Pinpoint the cell where the given text exists, returning its (X, Y) midpoint coordinate. 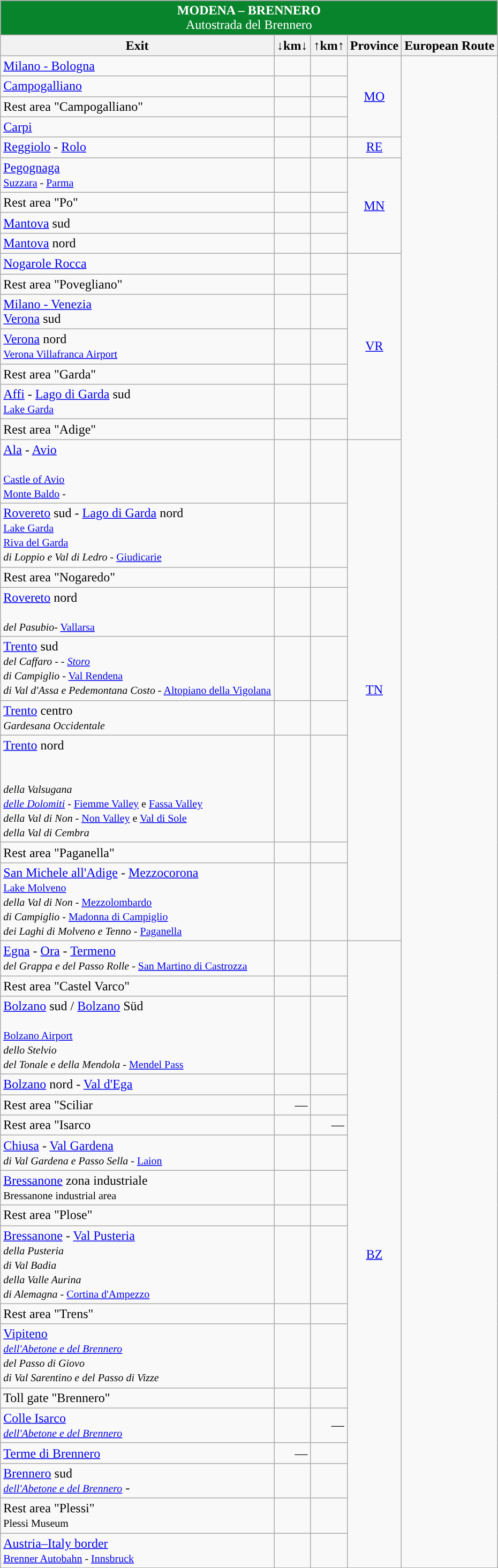
↓km↓ (292, 46)
Vipiteno dell'Abetone e del Brennero del Passo di Giovo di Val Sarentino e del Passo di Vizze (137, 1355)
Chiusa - Val Gardena di Val Gardena e Passo Sella - Laion (137, 1153)
Rovereto sud - Lago di Garda nord Lake Garda Riva del Garda di Loppio e Val di Ledro - Giudicarie (137, 535)
Rest area "Plose" (137, 1215)
Mantova nord (137, 243)
Rest area "Povegliano" (137, 284)
RE (374, 147)
BZ (374, 1254)
Nogarole Rocca (137, 263)
Verona nord Verona Villafranca Airport (137, 347)
Rest area "Trens" (137, 1314)
Milano - Bologna (137, 66)
Rest area "Campogalliano" (137, 107)
Rest area "Garda" (137, 374)
Rest area "Po" (137, 202)
Rovereto nord del Pasubio- Vallarsa (137, 612)
European Route (450, 46)
VR (374, 346)
Milano - Venezia Verona sud (137, 312)
Mantova sud (137, 223)
MN (374, 206)
Rest area "Isarco (137, 1125)
Terme di Brennero (137, 1453)
Trento centro Gardesana Occidentale (137, 717)
Rest area "Nogaredo" (137, 577)
Exit (137, 46)
MODENA – BRENNEROAutostrada del Brennero (249, 18)
Trento sud del Caffaro - - Storo di Campiglio - Val Rendena di Val d'Assa e Pedemontana Costo - Altopiano della Vigolana (137, 668)
Reggiolo - Rolo (137, 147)
Egna - Ora - Termeno del Grappa e del Passo Rolle - San Martino di Castrozza (137, 958)
Bolzano nord - Val d'Ega (137, 1085)
Ala - Avio Castle of Avio Monte Baldo - (137, 471)
Affi - Lago di Garda sud Lake Garda (137, 402)
Bressanone zona industriale Bressanone industrial area (137, 1187)
Austria–Italy border Brenner Autobahn - Innsbruck (137, 1550)
Pegognaga Suzzara - Parma (137, 175)
Brennero sud dell'Abetone e del Brennero - (137, 1481)
Trento nord della Valsugana delle Dolomiti - Fiemme Valley e Fassa Valley della Val di Non - Non Valley e Val di Sole della Val di Cembra (137, 789)
TN (374, 691)
Bressanone - Val Pusteria della Pusteria di Val Badia della Valle Aurina di Alemagna - Cortina d'Ampezzo (137, 1264)
Rest area "Paganella" (137, 852)
Bolzano sud / Bolzano Süd Bolzano Airport dello Stelvio del Tonale e della Mendola - Mendel Pass (137, 1035)
Rest area "Castel Varco" (137, 986)
Rest area "Adige" (137, 429)
Rest area "Sciliar (137, 1105)
Rest area "Plessi" Plessi Museum (137, 1515)
Toll gate "Brennero" (137, 1398)
↑km↑ (329, 46)
MO (374, 96)
Colle Isarco dell'Abetone e del Brennero (137, 1425)
Carpi (137, 127)
Campogalliano (137, 86)
Province (374, 46)
